Pinpoint the cell where the given text exists, returning its (x, y) midpoint coordinate. 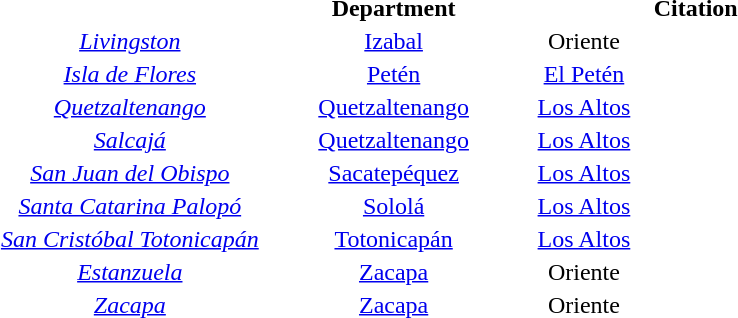
El Petén (584, 74)
Sacatepéquez (394, 173)
Sololá (394, 206)
Zacapa (394, 272)
Petén (394, 74)
Totonicapán (394, 239)
Izabal (394, 41)
